Scan for the cell matching the given text and deliver its [X, Y] coordinate at center. 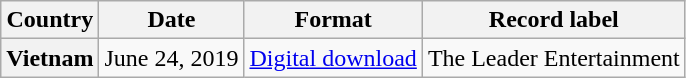
Record label [554, 20]
Format [333, 20]
Country [50, 20]
Date [172, 20]
June 24, 2019 [172, 58]
Vietnam [50, 58]
The Leader Entertainment [554, 58]
Digital download [333, 58]
